Scan for the cell matching the given text and deliver its (X, Y) coordinate at center. 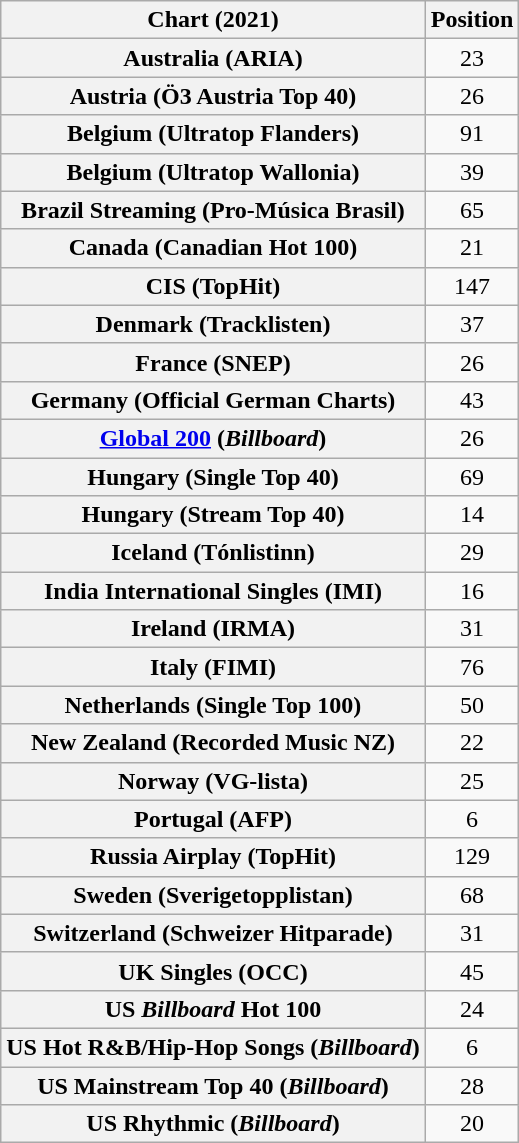
Brazil Streaming (Pro-Música Brasil) (213, 210)
50 (472, 705)
29 (472, 553)
US Mainstream Top 40 (Billboard) (213, 1085)
39 (472, 172)
New Zealand (Recorded Music NZ) (213, 743)
69 (472, 477)
22 (472, 743)
16 (472, 591)
20 (472, 1124)
Portugal (AFP) (213, 819)
Belgium (Ultratop Wallonia) (213, 172)
Chart (2021) (213, 20)
43 (472, 400)
25 (472, 781)
Sweden (Sverigetopplistan) (213, 895)
US Hot R&B/Hip-Hop Songs (Billboard) (213, 1047)
Russia Airplay (TopHit) (213, 857)
France (SNEP) (213, 362)
Switzerland (Schweizer Hitparade) (213, 933)
Hungary (Stream Top 40) (213, 515)
UK Singles (OCC) (213, 971)
Ireland (IRMA) (213, 629)
Canada (Canadian Hot 100) (213, 248)
76 (472, 667)
28 (472, 1085)
Position (472, 20)
Netherlands (Single Top 100) (213, 705)
Global 200 (Billboard) (213, 438)
Hungary (Single Top 40) (213, 477)
Iceland (Tónlistinn) (213, 553)
68 (472, 895)
Italy (FIMI) (213, 667)
147 (472, 286)
37 (472, 324)
14 (472, 515)
23 (472, 58)
129 (472, 857)
Australia (ARIA) (213, 58)
65 (472, 210)
US Rhythmic (Billboard) (213, 1124)
Belgium (Ultratop Flanders) (213, 134)
Germany (Official German Charts) (213, 400)
24 (472, 1009)
US Billboard Hot 100 (213, 1009)
91 (472, 134)
India International Singles (IMI) (213, 591)
CIS (TopHit) (213, 286)
45 (472, 971)
Denmark (Tracklisten) (213, 324)
21 (472, 248)
Austria (Ö3 Austria Top 40) (213, 96)
Norway (VG-lista) (213, 781)
